Provide the (X, Y) coordinate of the cell's center where the given text is located.  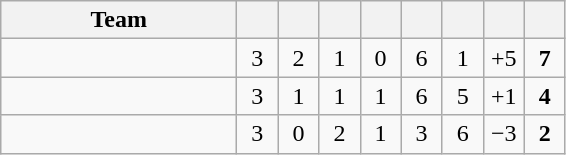
5 (462, 96)
Team (119, 20)
7 (544, 58)
+1 (504, 96)
4 (544, 96)
−3 (504, 134)
+5 (504, 58)
